Find where the given text appears and provide that cell's center as [x, y] coordinate. 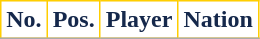
No. [24, 20]
Player [139, 20]
Pos. [74, 20]
Nation [218, 20]
